Search for the cell housing the specified text and yield its (X, Y) center coordinate. 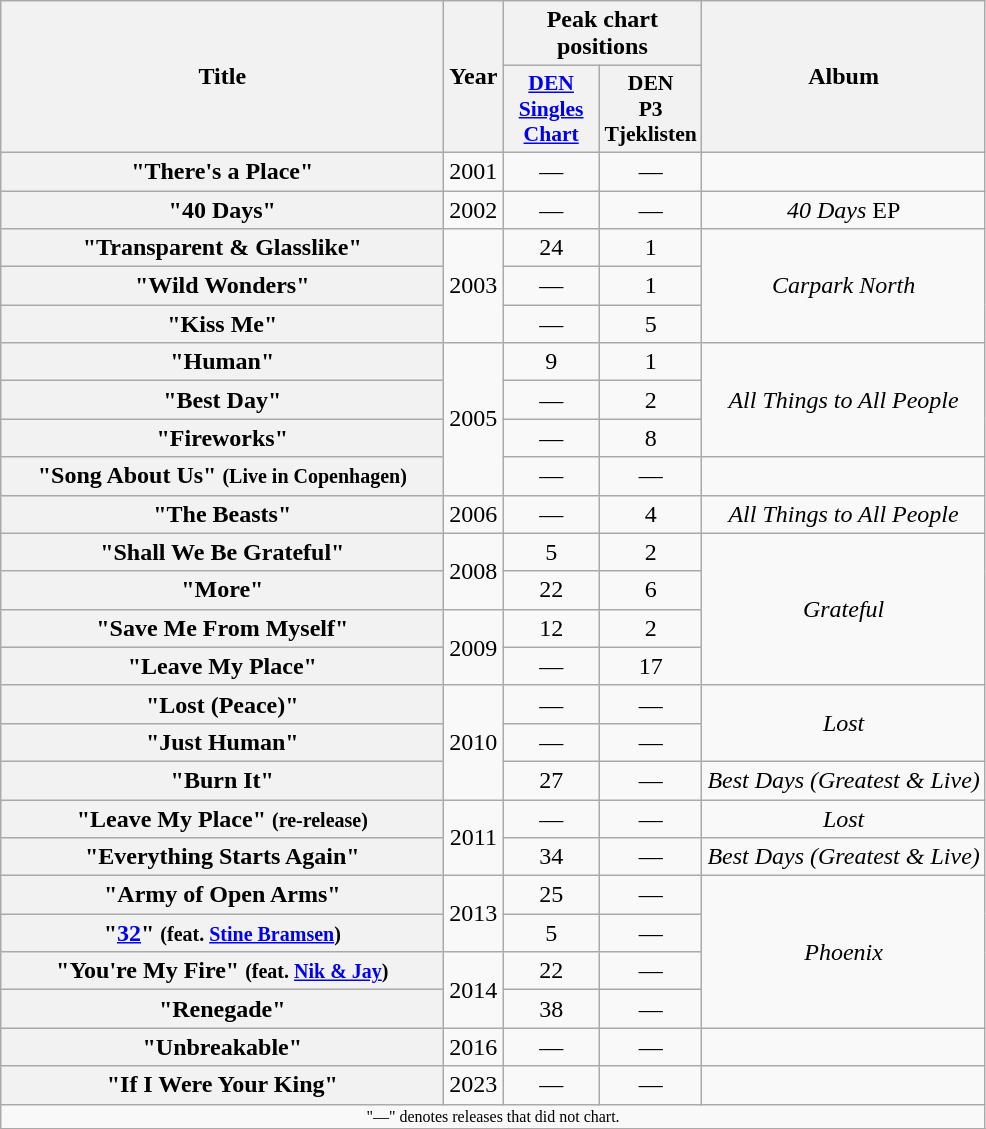
Carpark North (844, 286)
Peak chart positions (602, 34)
6 (650, 590)
"Transparent & Glasslike" (222, 248)
2005 (474, 419)
2016 (474, 1047)
"Burn It" (222, 780)
"Wild Wonders" (222, 286)
"The Beasts" (222, 514)
27 (552, 780)
"Kiss Me" (222, 324)
"Shall We Be Grateful" (222, 552)
"32" (feat. Stine Bramsen) (222, 933)
"If I Were Your King" (222, 1085)
2003 (474, 286)
2010 (474, 742)
4 (650, 514)
2006 (474, 514)
34 (552, 857)
"There's a Place" (222, 171)
"Everything Starts Again" (222, 857)
2001 (474, 171)
"Just Human" (222, 742)
DEN Singles Chart (552, 110)
2008 (474, 571)
38 (552, 1009)
"More" (222, 590)
Title (222, 77)
"Save Me From Myself" (222, 628)
25 (552, 895)
17 (650, 666)
Grateful (844, 609)
"Renegade" (222, 1009)
2013 (474, 914)
"You're My Fire" (feat. Nik & Jay) (222, 971)
"Unbreakable" (222, 1047)
"Human" (222, 362)
"Leave My Place" (re-release) (222, 819)
2023 (474, 1085)
8 (650, 438)
2011 (474, 838)
"Leave My Place" (222, 666)
"40 Days" (222, 209)
40 Days EP (844, 209)
"Fireworks" (222, 438)
"Lost (Peace)" (222, 704)
9 (552, 362)
2009 (474, 647)
12 (552, 628)
Phoenix (844, 952)
Year (474, 77)
"—" denotes releases that did not chart. (494, 1116)
2014 (474, 990)
"Song About Us" (Live in Copenhagen) (222, 476)
24 (552, 248)
2002 (474, 209)
"Best Day" (222, 400)
DEN P3 Tjeklisten (650, 110)
Album (844, 77)
"Army of Open Arms" (222, 895)
